Find where the given text appears and provide that cell's center as [x, y] coordinate. 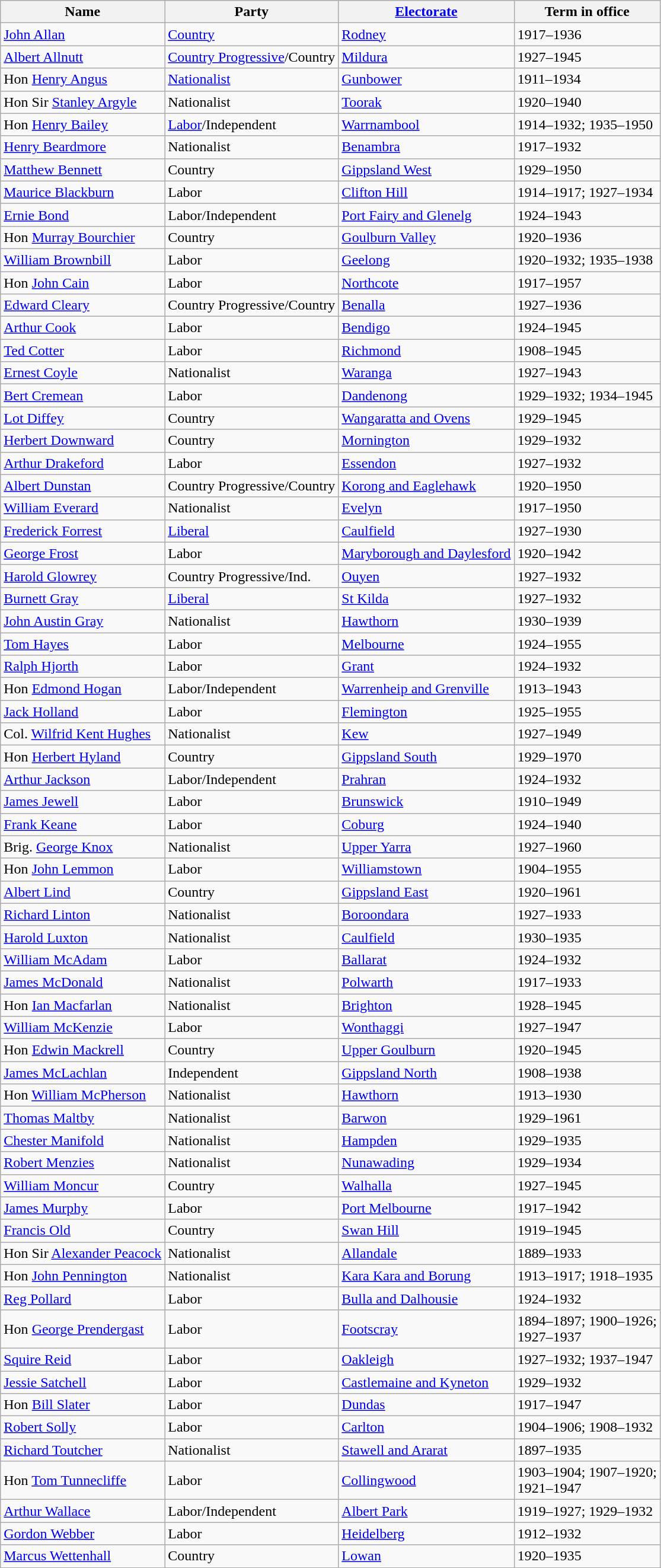
1889–1933 [587, 1253]
Hon Edwin Mackrell [83, 1050]
Castlemaine and Kyneton [426, 1382]
Reg Pollard [83, 1298]
Benambra [426, 147]
Port Melbourne [426, 1208]
Ernest Coyle [83, 373]
Mornington [426, 441]
Gippsland North [426, 1073]
Boroondara [426, 914]
Swan Hill [426, 1231]
Albert Park [426, 1511]
1904–1906; 1908–1932 [587, 1427]
Name [83, 12]
1903–1904; 1907–1920;1921–1947 [587, 1480]
Upper Yarra [426, 847]
Northcote [426, 283]
1914–1917; 1927–1934 [587, 192]
Hon Henry Angus [83, 79]
Party [251, 12]
Bendigo [426, 328]
Col. Wilfrid Kent Hughes [83, 734]
Albert Lind [83, 892]
1929–1961 [587, 1118]
1913–1917; 1918–1935 [587, 1276]
Hampden [426, 1140]
1929–1932; 1934–1945 [587, 396]
1917–1933 [587, 982]
Hon Tom Tunnecliffe [83, 1480]
Ernie Bond [83, 215]
1929–1945 [587, 418]
Hon Ian Macfarlan [83, 1005]
1919–1927; 1929–1932 [587, 1511]
Maryborough and Daylesford [426, 553]
Bulla and Dalhousie [426, 1298]
1910–1949 [587, 802]
1927–1943 [587, 373]
Geelong [426, 260]
Edward Cleary [83, 305]
1914–1932; 1935–1950 [587, 125]
Kara Kara and Borung [426, 1276]
1917–1957 [587, 283]
Hon George Prendergast [83, 1328]
James Murphy [83, 1208]
Clifton Hill [426, 192]
Brig. George Knox [83, 847]
John Allan [83, 34]
1894–1897; 1900–1926;1927–1937 [587, 1328]
Ralph Hjorth [83, 667]
Ted Cotter [83, 350]
Barwon [426, 1118]
Harold Luxton [83, 937]
Tom Hayes [83, 643]
1912–1932 [587, 1534]
James McLachlan [83, 1073]
Gunbower [426, 79]
1930–1939 [587, 621]
Gippsland East [426, 892]
Footscray [426, 1328]
Oakleigh [426, 1359]
Waranga [426, 373]
Independent [251, 1073]
Francis Old [83, 1231]
Upper Goulburn [426, 1050]
Bert Cremean [83, 396]
Heidelberg [426, 1534]
1927–1936 [587, 305]
Lowan [426, 1556]
Wonthaggi [426, 1028]
1911–1934 [587, 79]
Marcus Wettenhall [83, 1556]
Robert Menzies [83, 1163]
Hon John Pennington [83, 1276]
1917–1950 [587, 508]
Hon John Lemmon [83, 869]
1904–1955 [587, 869]
1924–1955 [587, 643]
Toorak [426, 102]
Gippsland West [426, 170]
Hon William McPherson [83, 1095]
1919–1945 [587, 1231]
1920–1950 [587, 486]
1920–1961 [587, 892]
Gordon Webber [83, 1534]
Evelyn [426, 508]
Brunswick [426, 802]
Brighton [426, 1005]
1924–1945 [587, 328]
Arthur Jackson [83, 779]
Hon John Cain [83, 283]
1917–1932 [587, 147]
1927–1933 [587, 914]
Grant [426, 667]
John Austin Gray [83, 621]
Thomas Maltby [83, 1118]
James Jewell [83, 802]
Herbert Downward [83, 441]
Flemington [426, 712]
Matthew Bennett [83, 170]
Hon Herbert Hyland [83, 757]
1920–1935 [587, 1556]
Port Fairy and Glenelg [426, 215]
James McDonald [83, 982]
Lot Diffey [83, 418]
Frank Keane [83, 824]
Henry Beardmore [83, 147]
Jack Holland [83, 712]
1925–1955 [587, 712]
Harold Glowrey [83, 576]
Polwarth [426, 982]
Albert Allnutt [83, 57]
Chester Manifold [83, 1140]
1930–1935 [587, 937]
1920–1940 [587, 102]
Richmond [426, 350]
Korong and Eaglehawk [426, 486]
Albert Dunstan [83, 486]
Williamstown [426, 869]
Frederick Forrest [83, 531]
1917–1947 [587, 1405]
Maurice Blackburn [83, 192]
1927–1930 [587, 531]
Benalla [426, 305]
Hon Bill Slater [83, 1405]
St Kilda [426, 598]
Hon Edmond Hogan [83, 689]
Nunawading [426, 1163]
1929–1934 [587, 1163]
Hon Sir Alexander Peacock [83, 1253]
1920–1945 [587, 1050]
Arthur Drakeford [83, 463]
Gippsland South [426, 757]
Arthur Cook [83, 328]
Warrnambool [426, 125]
Rodney [426, 34]
1927–1932; 1937–1947 [587, 1359]
Carlton [426, 1427]
Goulburn Valley [426, 237]
Walhalla [426, 1185]
1924–1940 [587, 824]
Collingwood [426, 1480]
Stawell and Ararat [426, 1450]
1924–1943 [587, 215]
1913–1930 [587, 1095]
Ballarat [426, 960]
Burnett Gray [83, 598]
1920–1932; 1935–1938 [587, 260]
Kew [426, 734]
Richard Linton [83, 914]
Squire Reid [83, 1359]
1927–1947 [587, 1028]
Hon Sir Stanley Argyle [83, 102]
1927–1949 [587, 734]
Essendon [426, 463]
William Brownbill [83, 260]
George Frost [83, 553]
1929–1970 [587, 757]
Robert Solly [83, 1427]
1929–1935 [587, 1140]
Melbourne [426, 643]
1897–1935 [587, 1450]
Term in office [587, 12]
Country Progressive/Ind. [251, 576]
Mildura [426, 57]
1929–1950 [587, 170]
Jessie Satchell [83, 1382]
Coburg [426, 824]
1927–1960 [587, 847]
William McKenzie [83, 1028]
1908–1945 [587, 350]
Ouyen [426, 576]
Wangaratta and Ovens [426, 418]
1920–1942 [587, 553]
Electorate [426, 12]
1917–1942 [587, 1208]
Allandale [426, 1253]
1908–1938 [587, 1073]
1917–1936 [587, 34]
Richard Toutcher [83, 1450]
Hon Murray Bourchier [83, 237]
Dandenong [426, 396]
William Everard [83, 508]
William Moncur [83, 1185]
Arthur Wallace [83, 1511]
1920–1936 [587, 237]
William McAdam [83, 960]
Prahran [426, 779]
Dundas [426, 1405]
Hon Henry Bailey [83, 125]
1913–1943 [587, 689]
Warrenheip and Grenville [426, 689]
1928–1945 [587, 1005]
